Find where the given text appears and provide that cell's center as [x, y] coordinate. 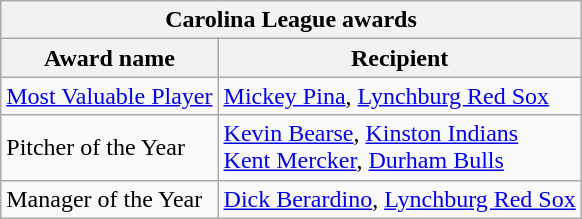
Manager of the Year [110, 199]
Most Valuable Player [110, 96]
Pitcher of the Year [110, 148]
Award name [110, 58]
Recipient [400, 58]
Kevin Bearse, Kinston Indians Kent Mercker, Durham Bulls [400, 148]
Dick Berardino, Lynchburg Red Sox [400, 199]
Mickey Pina, Lynchburg Red Sox [400, 96]
Carolina League awards [291, 20]
